For the text-containing cell, return its midpoint in (x, y) coordinate format. 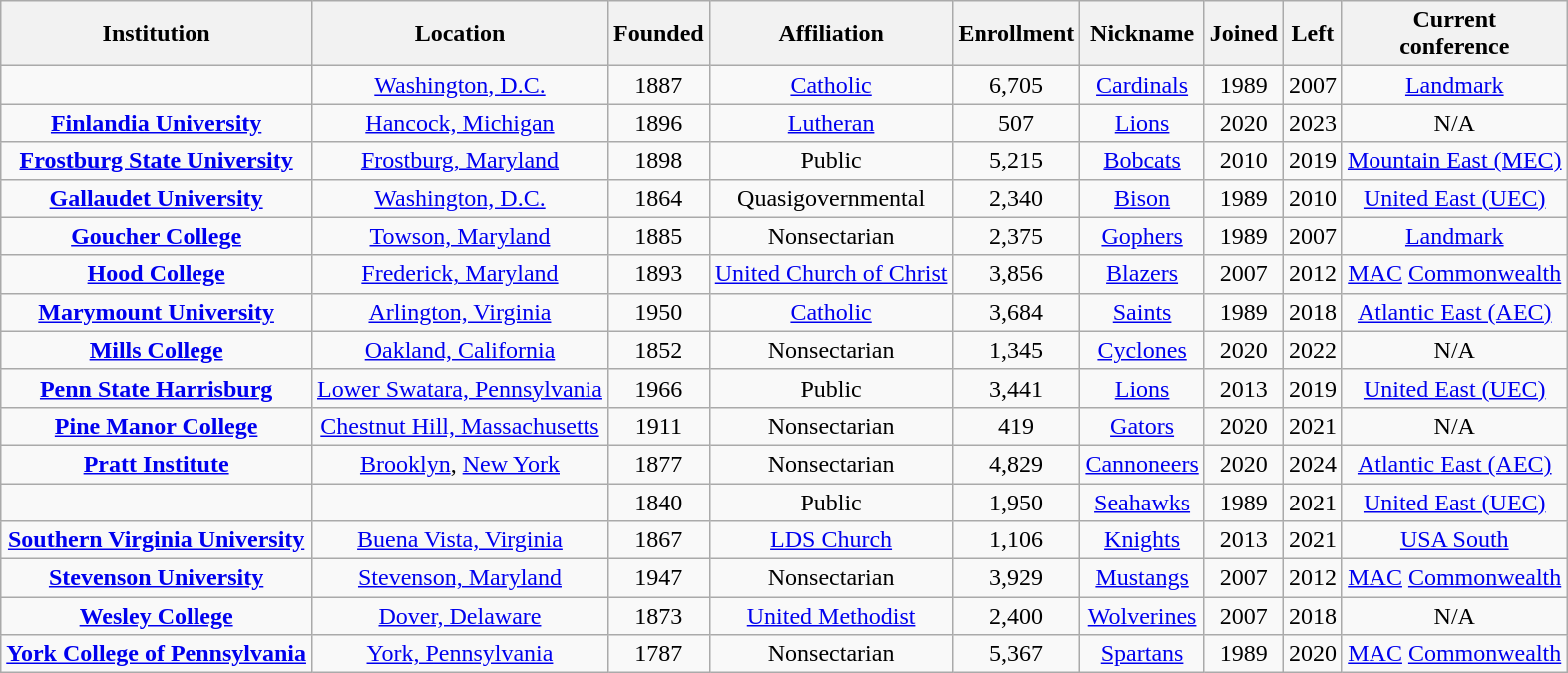
Cannoneers (1142, 464)
1852 (658, 350)
1966 (658, 388)
Chestnut Hill, Massachusetts (459, 426)
Hood College (157, 274)
2023 (1313, 123)
Seahawks (1142, 502)
Southern Virginia University (157, 540)
419 (1016, 426)
Location (459, 34)
4,829 (1016, 464)
Mustangs (1142, 578)
Goucher College (157, 236)
5,215 (1016, 161)
Blazers (1142, 274)
Lutheran (831, 123)
1893 (658, 274)
Currentconference (1454, 34)
Founded (658, 34)
5,367 (1016, 654)
1,106 (1016, 540)
Wesley College (157, 616)
Buena Vista, Virginia (459, 540)
Cardinals (1142, 85)
Spartans (1142, 654)
1896 (658, 123)
2,375 (1016, 236)
1787 (658, 654)
6,705 (1016, 85)
Frostburg State University (157, 161)
1887 (658, 85)
Arlington, Virginia (459, 312)
3,929 (1016, 578)
Saints (1142, 312)
2024 (1313, 464)
LDS Church (831, 540)
Frederick, Maryland (459, 274)
1840 (658, 502)
1877 (658, 464)
Oakland, California (459, 350)
1885 (658, 236)
1947 (658, 578)
1873 (658, 616)
Wolverines (1142, 616)
Bison (1142, 198)
Institution (157, 34)
Dover, Delaware (459, 616)
United Church of Christ (831, 274)
York College of Pennsylvania (157, 654)
2022 (1313, 350)
1,950 (1016, 502)
Affiliation (831, 34)
Stevenson University (157, 578)
Towson, Maryland (459, 236)
3,856 (1016, 274)
1867 (658, 540)
Marymount University (157, 312)
3,441 (1016, 388)
Stevenson, Maryland (459, 578)
Quasigovernmental (831, 198)
Finlandia University (157, 123)
Pratt Institute (157, 464)
Knights (1142, 540)
Hancock, Michigan (459, 123)
Lower Swatara, Pennsylvania (459, 388)
York, Pennsylvania (459, 654)
Penn State Harrisburg (157, 388)
Bobcats (1142, 161)
507 (1016, 123)
Mills College (157, 350)
Nickname (1142, 34)
Joined (1243, 34)
Pine Manor College (157, 426)
2,400 (1016, 616)
Gallaudet University (157, 198)
Left (1313, 34)
Mountain East (MEC) (1454, 161)
Frostburg, Maryland (459, 161)
Gophers (1142, 236)
Gators (1142, 426)
3,684 (1016, 312)
1911 (658, 426)
Enrollment (1016, 34)
1,345 (1016, 350)
1898 (658, 161)
Brooklyn, New York (459, 464)
Cyclones (1142, 350)
1864 (658, 198)
1950 (658, 312)
United Methodist (831, 616)
2,340 (1016, 198)
USA South (1454, 540)
